Extract the (x, y) coordinate from the center of the cell holding the provided text.  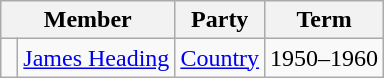
Country (220, 58)
Member (88, 20)
Term (324, 20)
James Heading (96, 58)
1950–1960 (324, 58)
Party (220, 20)
